From the cell containing the given text, extract its center point as (x, y) coordinate. 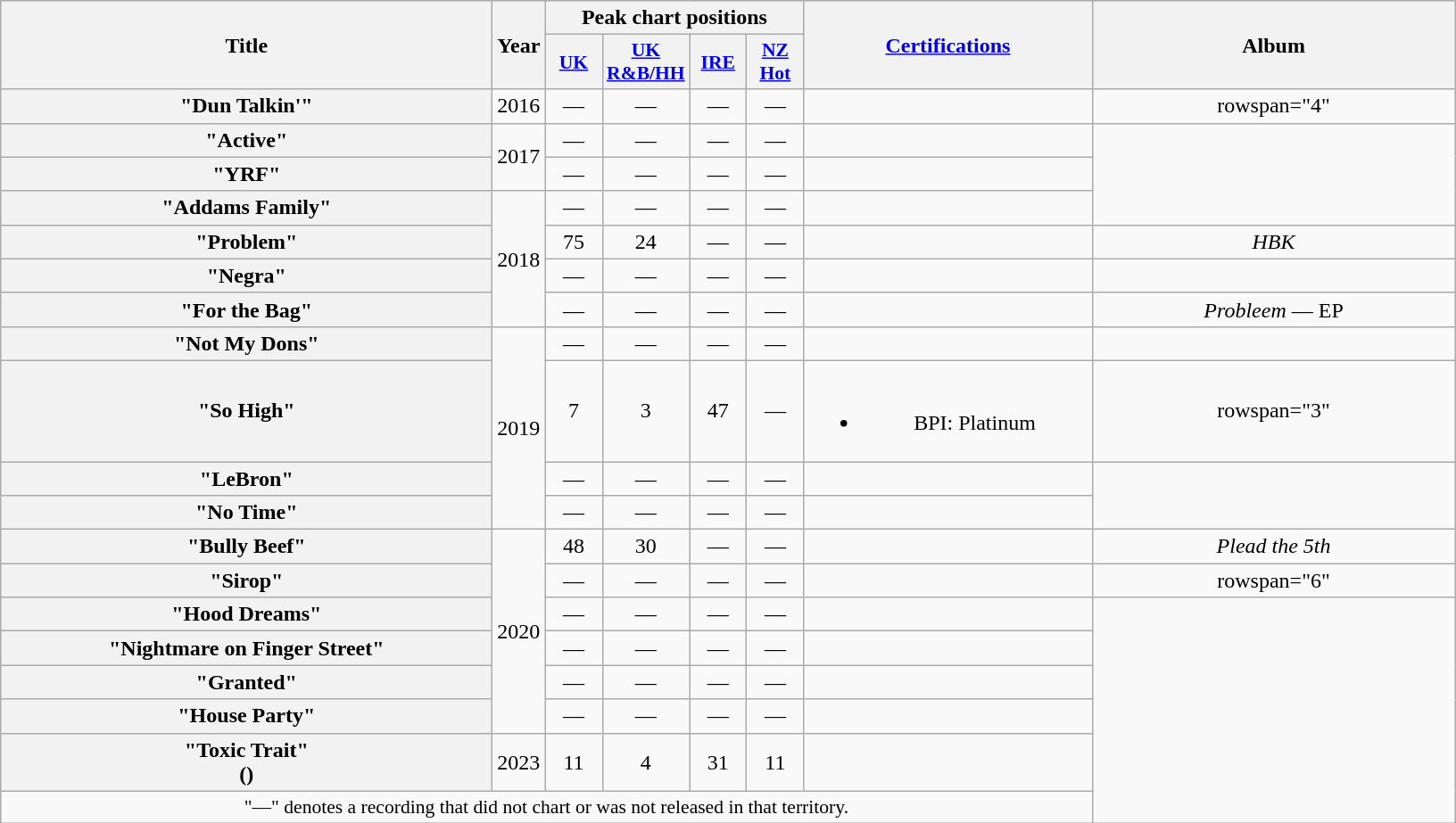
"—" denotes a recording that did not chart or was not released in that territory. (546, 807)
Probleem — EP (1274, 309)
"Hood Dreams" (246, 614)
75 (574, 242)
31 (718, 761)
"No Time" (246, 513)
"Bully Beef" (246, 547)
47 (718, 410)
"Nightmare on Finger Street" (246, 648)
"LeBron" (246, 479)
"YRF" (246, 174)
2023 (519, 761)
2018 (519, 259)
2016 (519, 106)
2020 (519, 631)
"Active" (246, 140)
rowspan="4" (1274, 106)
Certifications (947, 45)
Title (246, 45)
Album (1274, 45)
2017 (519, 157)
48 (574, 547)
3 (646, 410)
"Problem" (246, 242)
UKR&B/HH (646, 62)
rowspan="6" (1274, 580)
24 (646, 242)
"House Party" (246, 716)
2019 (519, 428)
"Toxic Trait"() (246, 761)
"Negra" (246, 276)
Year (519, 45)
4 (646, 761)
"Granted" (246, 682)
"Dun Talkin'" (246, 106)
30 (646, 547)
"Sirop" (246, 580)
"For the Bag" (246, 309)
IRE (718, 62)
"Addams Family" (246, 208)
Plead the 5th (1274, 547)
UK (574, 62)
Peak chart positions (674, 18)
HBK (1274, 242)
rowspan="3" (1274, 410)
7 (574, 410)
NZHot (775, 62)
BPI: Platinum (947, 410)
"So High" (246, 410)
"Not My Dons" (246, 343)
